From the cell containing the given text, extract its center point as [X, Y] coordinate. 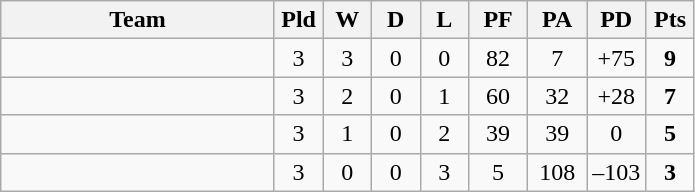
PA [558, 20]
32 [558, 96]
9 [670, 58]
60 [498, 96]
D [396, 20]
W [348, 20]
82 [498, 58]
+75 [616, 58]
–103 [616, 172]
L [444, 20]
Pts [670, 20]
+28 [616, 96]
Pld [298, 20]
108 [558, 172]
Team [138, 20]
PD [616, 20]
PF [498, 20]
